Pinpoint the cell where the given text exists, returning its (X, Y) midpoint coordinate. 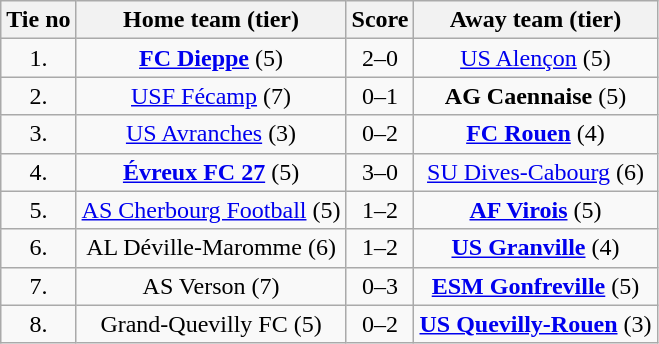
FC Dieppe (5) (211, 58)
0–1 (380, 96)
US Alençon (5) (536, 58)
AS Cherbourg Football (5) (211, 210)
AS Verson (7) (211, 286)
Tie no (38, 20)
AG Caennaise (5) (536, 96)
AL Déville-Maromme (6) (211, 248)
ESM Gonfreville (5) (536, 286)
Grand-Quevilly FC (5) (211, 324)
2. (38, 96)
3. (38, 134)
Score (380, 20)
4. (38, 172)
Évreux FC 27 (5) (211, 172)
US Quevilly-Rouen (3) (536, 324)
0–3 (380, 286)
Home team (tier) (211, 20)
US Avranches (3) (211, 134)
Away team (tier) (536, 20)
3–0 (380, 172)
FC Rouen (4) (536, 134)
2–0 (380, 58)
US Granville (4) (536, 248)
5. (38, 210)
USF Fécamp (7) (211, 96)
6. (38, 248)
8. (38, 324)
AF Virois (5) (536, 210)
1. (38, 58)
7. (38, 286)
SU Dives-Cabourg (6) (536, 172)
